Extract the [X, Y] coordinate from the center of the cell holding the provided text.  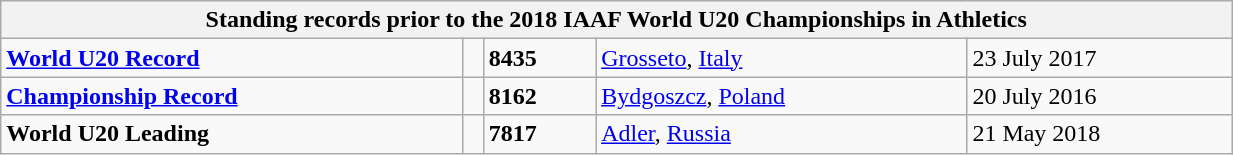
8162 [539, 96]
8435 [539, 58]
World U20 Record [232, 58]
7817 [539, 134]
20 July 2016 [1100, 96]
Bydgoszcz, Poland [782, 96]
21 May 2018 [1100, 134]
World U20 Leading [232, 134]
Grosseto, Italy [782, 58]
Standing records prior to the 2018 IAAF World U20 Championships in Athletics [616, 20]
23 July 2017 [1100, 58]
Championship Record [232, 96]
Adler, Russia [782, 134]
